Scan for the cell matching the given text and deliver its (X, Y) coordinate at center. 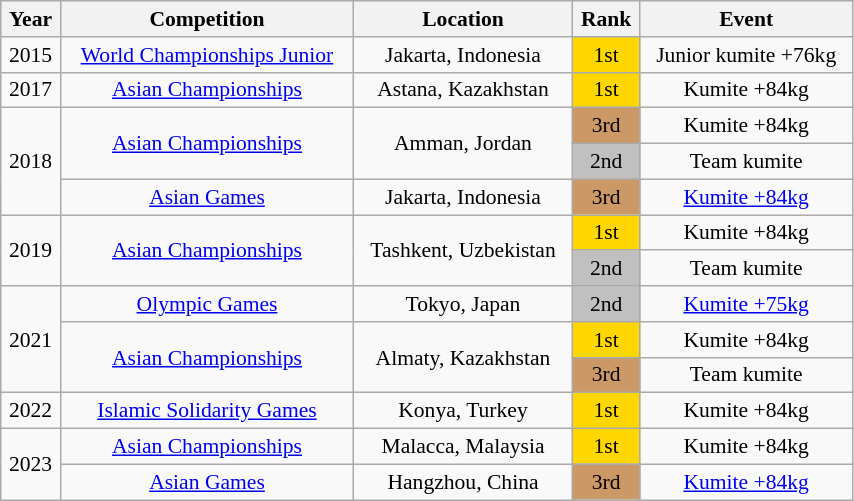
Islamic Solidarity Games (206, 411)
Konya, Turkey (464, 411)
Amman, Jordan (464, 144)
Almaty, Kazakhstan (464, 358)
Rank (606, 19)
Tashkent, Uzbekistan (464, 250)
Tokyo, Japan (464, 304)
Malacca, Malaysia (464, 447)
Competition (206, 19)
Olympic Games (206, 304)
2019 (31, 250)
Astana, Kazakhstan (464, 90)
Location (464, 19)
World Championships Junior (206, 55)
Year (31, 19)
Event (746, 19)
2017 (31, 90)
Hangzhou, China (464, 482)
2021 (31, 340)
2022 (31, 411)
2018 (31, 162)
Kumite +75kg (746, 304)
Junior kumite +76kg (746, 55)
2015 (31, 55)
2023 (31, 464)
